From the cell containing the given text, extract its center point as [x, y] coordinate. 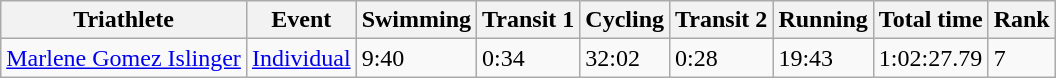
9:40 [416, 58]
Cycling [625, 20]
0:28 [722, 58]
1:02:27.79 [930, 58]
Rank [1022, 20]
Transit 1 [528, 20]
7 [1022, 58]
32:02 [625, 58]
Event [301, 20]
Individual [301, 58]
Marlene Gomez Islinger [124, 58]
Swimming [416, 20]
Total time [930, 20]
Transit 2 [722, 20]
0:34 [528, 58]
Triathlete [124, 20]
19:43 [823, 58]
Running [823, 20]
